Identify which cell holds the provided text, then report its [x, y] central coordinate. 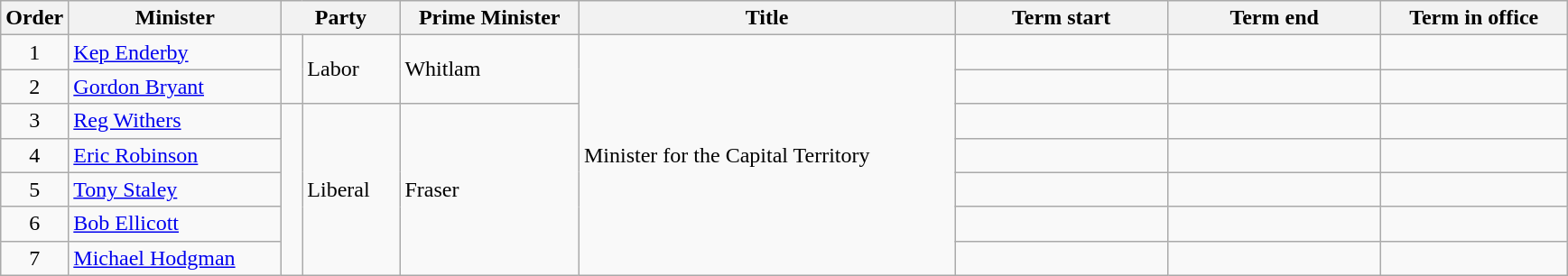
Labor [351, 69]
Minister [175, 18]
Party [341, 18]
2 [34, 87]
Tony Staley [175, 189]
Fraser [489, 189]
Order [34, 18]
6 [34, 224]
Term in office [1474, 18]
Reg Withers [175, 121]
7 [34, 258]
Term start [1062, 18]
Prime Minister [489, 18]
Bob Ellicott [175, 224]
Eric Robinson [175, 155]
Term end [1275, 18]
Title [766, 18]
1 [34, 52]
Gordon Bryant [175, 87]
Whitlam [489, 69]
5 [34, 189]
Michael Hodgman [175, 258]
Kep Enderby [175, 52]
Minister for the Capital Territory [766, 155]
Liberal [351, 189]
3 [34, 121]
4 [34, 155]
